Extract the [X, Y] coordinate from the center of the cell holding the provided text.  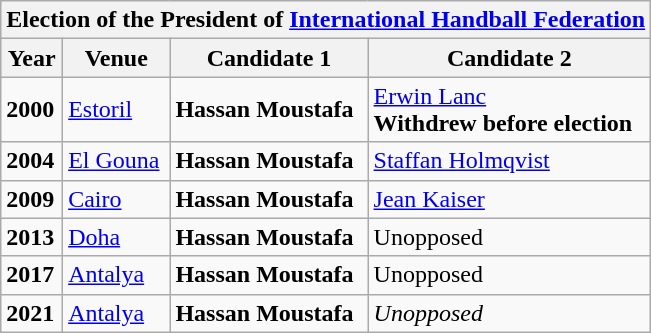
Venue [116, 58]
2000 [32, 110]
Estoril [116, 110]
2009 [32, 199]
Erwin Lanc Withdrew before election [510, 110]
El Gouna [116, 161]
Candidate 1 [269, 58]
2021 [32, 313]
Candidate 2 [510, 58]
2013 [32, 237]
Year [32, 58]
2004 [32, 161]
Cairo [116, 199]
Jean Kaiser [510, 199]
Doha [116, 237]
2017 [32, 275]
Staffan Holmqvist [510, 161]
Election of the President of International Handball Federation [326, 20]
